Find where the given text appears and provide that cell's center as (X, Y) coordinate. 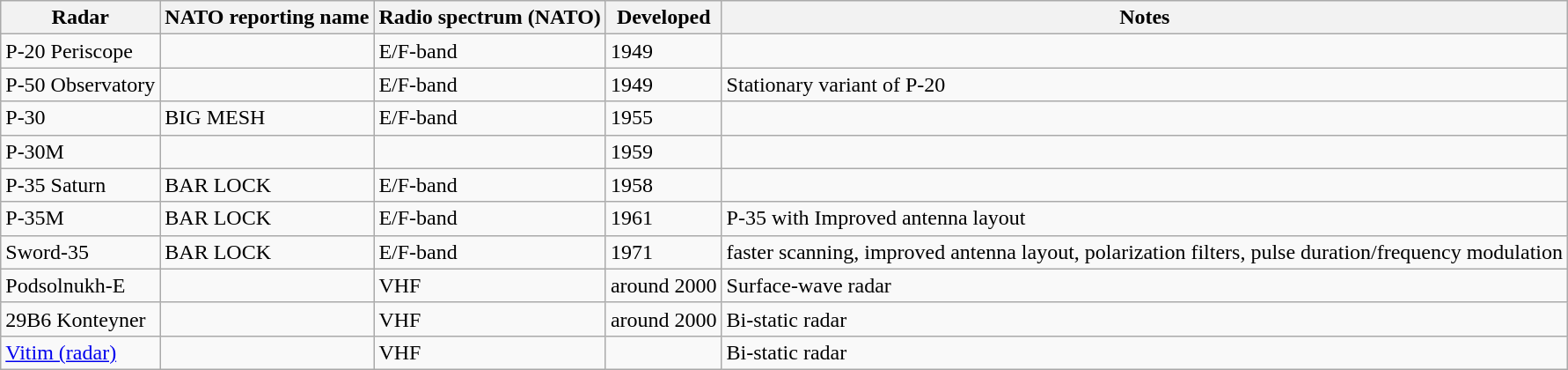
BIG MESH (267, 118)
1971 (663, 252)
P-30 (81, 118)
NATO reporting name (267, 18)
Vitim (radar) (81, 352)
29B6 Konteyner (81, 319)
1961 (663, 218)
P-50 Observatory (81, 85)
Developed (663, 18)
Surface-wave radar (1144, 285)
faster scanning, improved antenna layout, polarization filters, pulse duration/frequency modulation (1144, 252)
P-30M (81, 152)
1958 (663, 185)
Sword-35 (81, 252)
Stationary variant of P-20 (1144, 85)
Notes (1144, 18)
1959 (663, 152)
P-35 with Improved antenna layout (1144, 218)
Radar (81, 18)
P-35M (81, 218)
Radio spectrum (NATO) (490, 18)
Podsolnukh-E (81, 285)
1955 (663, 118)
P-35 Saturn (81, 185)
P-20 Periscope (81, 51)
